Capture the cell that displays the provided text and extract its (X, Y) central coordinate. 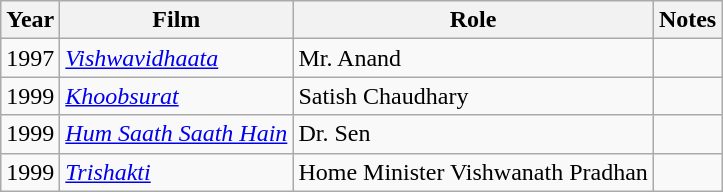
Role (473, 20)
Notes (687, 20)
Khoobsurat (176, 96)
Dr. Sen (473, 134)
Vishwavidhaata (176, 58)
Satish Chaudhary (473, 96)
Film (176, 20)
Trishakti (176, 172)
Year (30, 20)
Home Minister Vishwanath Pradhan (473, 172)
Mr. Anand (473, 58)
Hum Saath Saath Hain (176, 134)
1997 (30, 58)
